Return (x, y) of the center of cell containing provided text 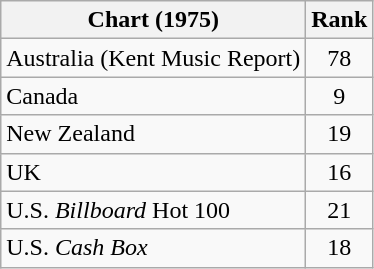
Rank (340, 20)
78 (340, 58)
16 (340, 172)
9 (340, 96)
U.S. Billboard Hot 100 (154, 210)
U.S. Cash Box (154, 248)
18 (340, 248)
19 (340, 134)
Australia (Kent Music Report) (154, 58)
UK (154, 172)
21 (340, 210)
New Zealand (154, 134)
Canada (154, 96)
Chart (1975) (154, 20)
